Determine the [X, Y] coordinate at the center of the cell enclosing the given text.  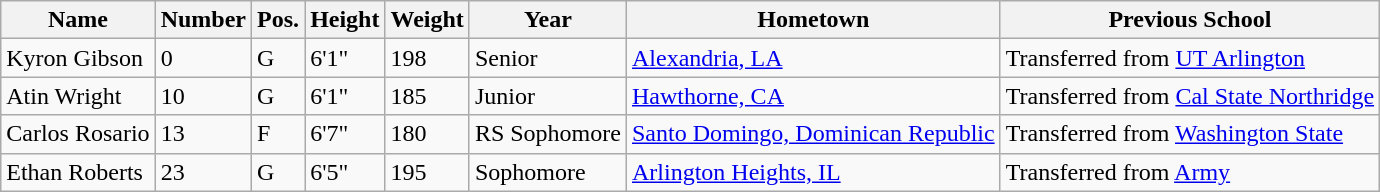
Hawthorne, CA [813, 96]
Year [548, 20]
Transferred from Washington State [1190, 134]
180 [427, 134]
Senior [548, 58]
Sophomore [548, 172]
198 [427, 58]
F [278, 134]
Transferred from Army [1190, 172]
Hometown [813, 20]
Junior [548, 96]
Alexandria, LA [813, 58]
RS Sophomore [548, 134]
Ethan Roberts [78, 172]
Name [78, 20]
Arlington Heights, IL [813, 172]
Height [345, 20]
6'5" [345, 172]
Weight [427, 20]
Transferred from UT Arlington [1190, 58]
Number [203, 20]
Transferred from Cal State Northridge [1190, 96]
13 [203, 134]
Atin Wright [78, 96]
Carlos Rosario [78, 134]
Santo Domingo, Dominican Republic [813, 134]
10 [203, 96]
6'7" [345, 134]
0 [203, 58]
Pos. [278, 20]
185 [427, 96]
195 [427, 172]
23 [203, 172]
Kyron Gibson [78, 58]
Previous School [1190, 20]
